Provide the [x, y] coordinate of the cell's center where the given text is located.  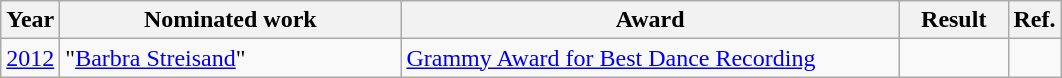
Nominated work [230, 20]
Grammy Award for Best Dance Recording [650, 58]
Award [650, 20]
Year [30, 20]
Result [954, 20]
Ref. [1034, 20]
"Barbra Streisand" [230, 58]
2012 [30, 58]
